From the cell containing the given text, extract its center point as (x, y) coordinate. 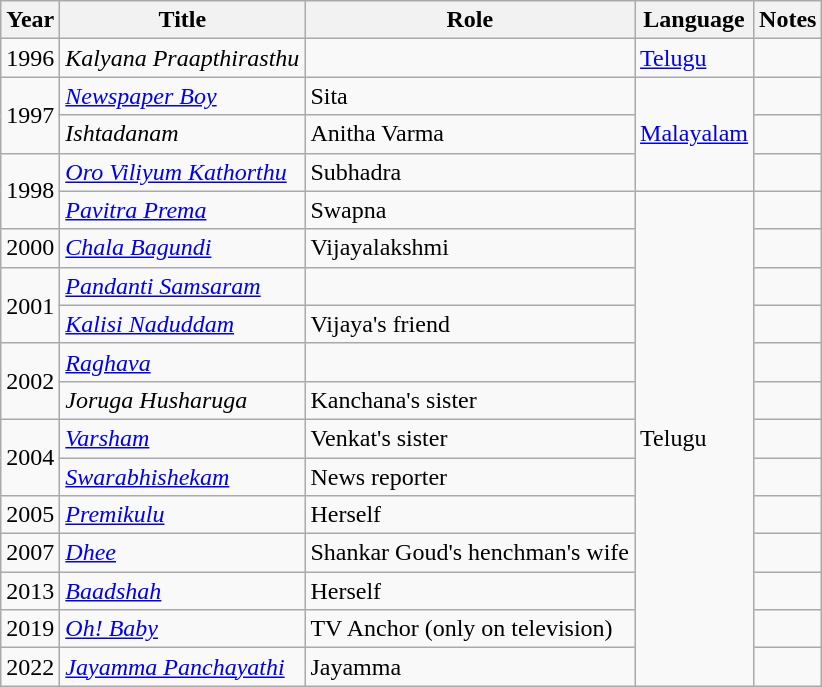
Year (30, 20)
Raghava (182, 362)
1998 (30, 191)
Role (470, 20)
Oro Viliyum Kathorthu (182, 172)
Swapna (470, 210)
2022 (30, 667)
1996 (30, 58)
2000 (30, 248)
Jayamma Panchayathi (182, 667)
Newspaper Boy (182, 96)
Varsham (182, 438)
Subhadra (470, 172)
Oh! Baby (182, 629)
Pavitra Prema (182, 210)
Sita (470, 96)
2002 (30, 381)
Pandanti Samsaram (182, 286)
Chala Bagundi (182, 248)
2013 (30, 591)
2007 (30, 553)
Malayalam (694, 134)
Venkat's sister (470, 438)
2001 (30, 305)
Premikulu (182, 515)
Title (182, 20)
Swarabhishekam (182, 477)
Joruga Husharuga (182, 400)
2019 (30, 629)
TV Anchor (only on television) (470, 629)
Dhee (182, 553)
Jayamma (470, 667)
Anitha Varma (470, 134)
2005 (30, 515)
Notes (788, 20)
Language (694, 20)
Kalisi Naduddam (182, 324)
Kanchana's sister (470, 400)
News reporter (470, 477)
1997 (30, 115)
Kalyana Praapthirasthu (182, 58)
2004 (30, 457)
Vijaya's friend (470, 324)
Vijayalakshmi (470, 248)
Ishtadanam (182, 134)
Shankar Goud's henchman's wife (470, 553)
Baadshah (182, 591)
